Scan for the cell matching the given text and deliver its [x, y] coordinate at center. 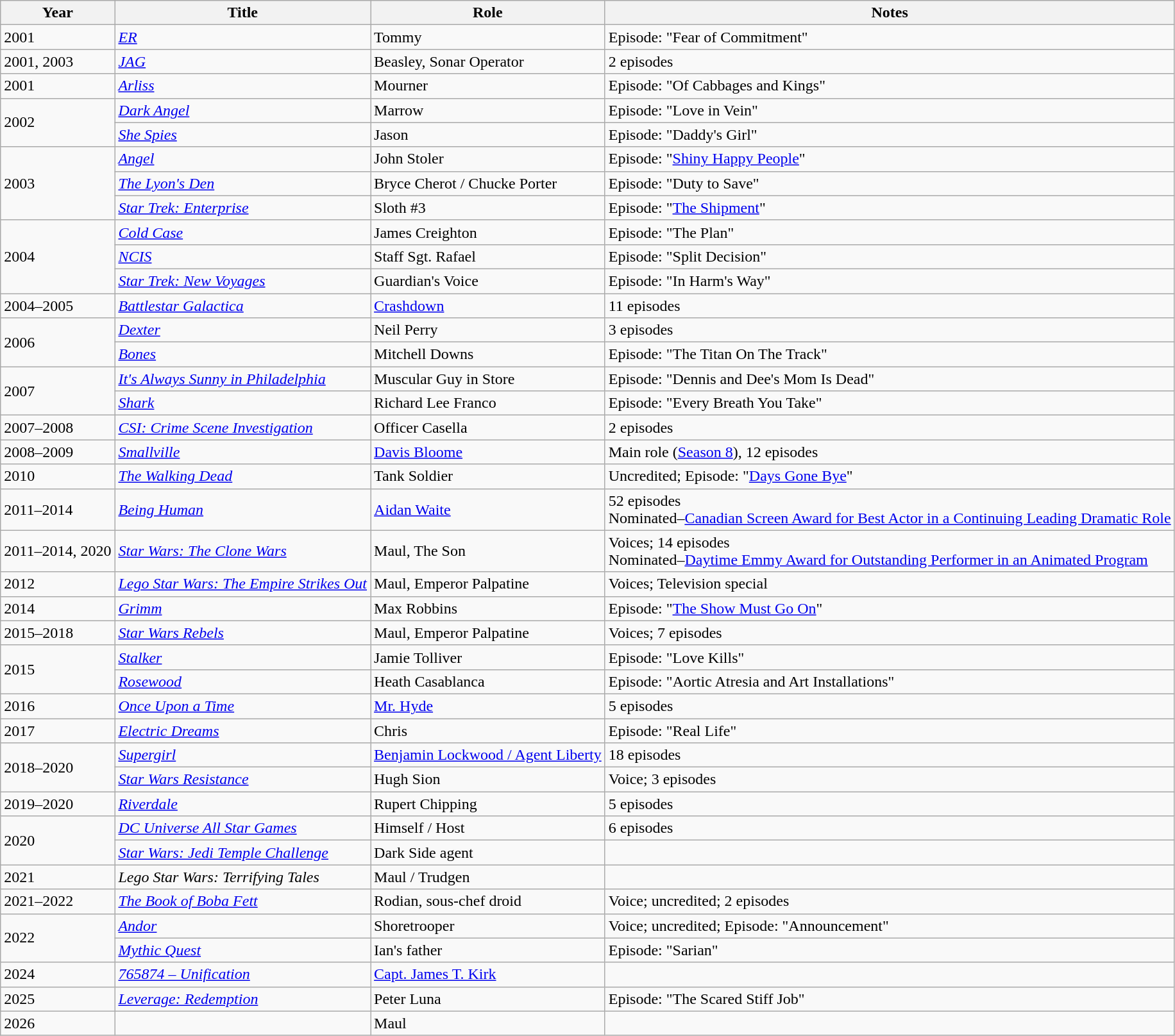
Angel [242, 159]
John Stoler [488, 159]
Neil Perry [488, 330]
2018–2020 [58, 767]
11 episodes [890, 306]
Episode: "Every Breath You Take" [890, 403]
Beasley, Sonar Operator [488, 62]
Voices; Television special [890, 584]
Voices; 7 episodes [890, 633]
Staff Sgt. Rafael [488, 256]
Supergirl [242, 755]
Voice; uncredited; Episode: "Announcement" [890, 926]
Officer Casella [488, 428]
Muscular Guy in Store [488, 379]
Aidan Waite [488, 509]
Max Robbins [488, 608]
Rodian, sous-chef droid [488, 901]
2014 [58, 608]
2015 [58, 669]
2011–2014, 2020 [58, 551]
Guardian's Voice [488, 281]
Title [242, 13]
Dexter [242, 330]
James Creighton [488, 232]
The Lyon's Den [242, 183]
Marrow [488, 110]
2010 [58, 476]
Episode: "Love Kills" [890, 657]
2002 [58, 122]
Capt. James T. Kirk [488, 974]
2015–2018 [58, 633]
2022 [58, 938]
52 episodesNominated–Canadian Screen Award for Best Actor in a Continuing Leading Dramatic Role [890, 509]
6 episodes [890, 828]
DC Universe All Star Games [242, 828]
2020 [58, 840]
Battlestar Galactica [242, 306]
Peter Luna [488, 999]
2021–2022 [58, 901]
Main role (Season 8), 12 episodes [890, 452]
Episode: "Duty to Save" [890, 183]
Star Wars Resistance [242, 780]
Smallville [242, 452]
Mr. Hyde [488, 706]
Star Wars: The Clone Wars [242, 551]
Riverdale [242, 804]
Notes [890, 13]
Sloth #3 [488, 208]
Episode: "The Scared Stiff Job" [890, 999]
Episode: "Of Cabbages and Kings" [890, 86]
She Spies [242, 135]
Episode: "In Harm's Way" [890, 281]
Tank Soldier [488, 476]
Crashdown [488, 306]
Hugh Sion [488, 780]
NCIS [242, 256]
2017 [58, 730]
Uncredited; Episode: "Days Gone Bye" [890, 476]
Episode: "Real Life" [890, 730]
Ian's father [488, 950]
Episode: "Dennis and Dee's Mom Is Dead" [890, 379]
Richard Lee Franco [488, 403]
Davis Bloome [488, 452]
3 episodes [890, 330]
Heath Casablanca [488, 681]
Bryce Cherot / Chucke Porter [488, 183]
Episode: "Shiny Happy People" [890, 159]
Mitchell Downs [488, 355]
Episode: "Daddy's Girl" [890, 135]
2019–2020 [58, 804]
Andor [242, 926]
Voices; 14 episodesNominated–Daytime Emmy Award for Outstanding Performer in an Animated Program [890, 551]
Jason [488, 135]
Lego Star Wars: Terrifying Tales [242, 877]
Episode: "Fear of Commitment" [890, 37]
Benjamin Lockwood / Agent Liberty [488, 755]
Dark Side agent [488, 853]
Star Trek: New Voyages [242, 281]
Role [488, 13]
Episode: "The Plan" [890, 232]
2026 [58, 1023]
Stalker [242, 657]
2003 [58, 183]
Himself / Host [488, 828]
Grimm [242, 608]
Tommy [488, 37]
Star Wars Rebels [242, 633]
CSI: Crime Scene Investigation [242, 428]
2001, 2003 [58, 62]
Maul, The Son [488, 551]
2016 [58, 706]
Maul / Trudgen [488, 877]
Electric Dreams [242, 730]
Episode: "Love in Vein" [890, 110]
2006 [58, 342]
Lego Star Wars: The Empire Strikes Out [242, 584]
Shoretrooper [488, 926]
The Walking Dead [242, 476]
Chris [488, 730]
2007 [58, 391]
2011–2014 [58, 509]
Voice; uncredited; 2 episodes [890, 901]
Episode: "The Show Must Go On" [890, 608]
2012 [58, 584]
Episode: "Split Decision" [890, 256]
Shark [242, 403]
Mythic Quest [242, 950]
Cold Case [242, 232]
765874 – Unification [242, 974]
Episode: "The Titan On The Track" [890, 355]
Jamie Tolliver [488, 657]
The Book of Boba Fett [242, 901]
2004 [58, 256]
Being Human [242, 509]
Mourner [488, 86]
Leverage: Redemption [242, 999]
Episode: "Aortic Atresia and Art Installations" [890, 681]
2024 [58, 974]
Dark Angel [242, 110]
ER [242, 37]
Rosewood [242, 681]
Star Trek: Enterprise [242, 208]
Voice; 3 episodes [890, 780]
Episode: "Sarian" [890, 950]
Once Upon a Time [242, 706]
2007–2008 [58, 428]
Bones [242, 355]
2025 [58, 999]
18 episodes [890, 755]
It's Always Sunny in Philadelphia [242, 379]
Rupert Chipping [488, 804]
Arliss [242, 86]
Maul [488, 1023]
Star Wars: Jedi Temple Challenge [242, 853]
Episode: "The Shipment" [890, 208]
2008–2009 [58, 452]
Year [58, 13]
2004–2005 [58, 306]
JAG [242, 62]
2021 [58, 877]
